For the text-containing cell, return its midpoint in [x, y] coordinate format. 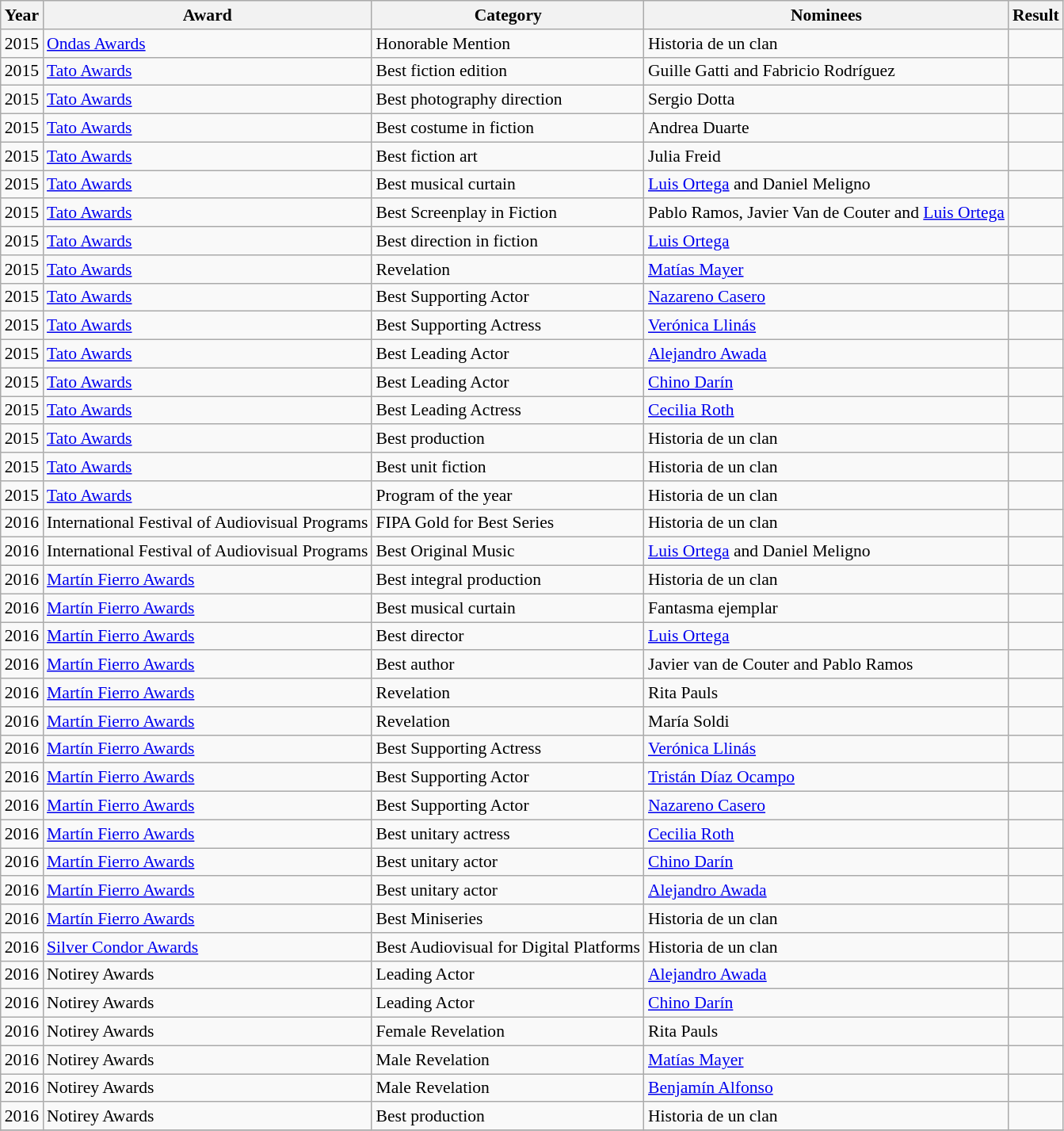
Result [1036, 15]
Fantasma ejemplar [826, 608]
Best Leading Actress [508, 411]
Tristán Díaz Ocampo [826, 778]
Javier van de Couter and Pablo Ramos [826, 665]
Best integral production [508, 580]
Honorable Mention [508, 44]
Best photography direction [508, 100]
Best Miniseries [508, 919]
Sergio Dotta [826, 100]
Best direction in fiction [508, 241]
Category [508, 15]
Best unit fiction [508, 467]
Best director [508, 636]
Best author [508, 665]
Best fiction art [508, 156]
FIPA Gold for Best Series [508, 523]
Best costume in fiction [508, 128]
Pablo Ramos, Javier Van de Couter and Luis Ortega [826, 213]
María Soldi [826, 721]
Female Revelation [508, 1032]
Best Audiovisual for Digital Platforms [508, 947]
Julia Freid [826, 156]
Award [208, 15]
Best fiction edition [508, 71]
Andrea Duarte [826, 128]
Best Screenplay in Fiction [508, 213]
Silver Condor Awards [208, 947]
Year [22, 15]
Best unitary actress [508, 834]
Best Original Music [508, 552]
Nominees [826, 15]
Guille Gatti and Fabricio Rodríguez [826, 71]
Ondas Awards [208, 44]
Program of the year [508, 495]
Benjamín Alfonso [826, 1088]
